Search for the cell housing the specified text and yield its [X, Y] center coordinate. 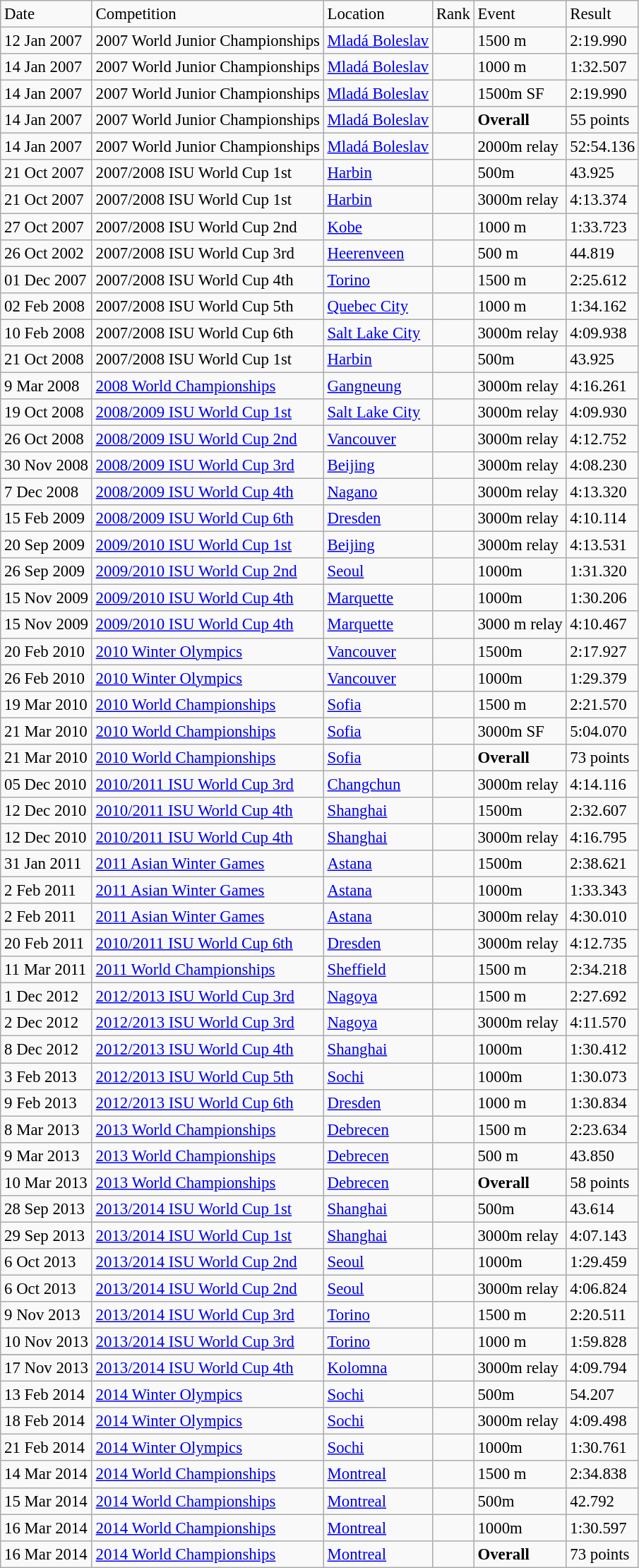
1:30.597 [602, 1528]
2:25.612 [602, 280]
2:23.634 [602, 1129]
1:33.723 [602, 227]
52:54.136 [602, 147]
2008 World Championships [208, 386]
1:30.206 [602, 598]
2007/2008 ISU World Cup 2nd [208, 227]
Kolomna [378, 1368]
4:14.116 [602, 784]
4:12.735 [602, 944]
5:04.070 [602, 731]
Sheffield [378, 970]
55 points [602, 120]
10 Mar 2013 [47, 1182]
1:33.343 [602, 891]
2007/2008 ISU World Cup 5th [208, 306]
14 Mar 2014 [47, 1475]
11 Mar 2011 [47, 970]
1500m SF [520, 94]
19 Mar 2010 [47, 704]
20 Feb 2011 [47, 944]
2011 World Championships [208, 970]
4:30.010 [602, 917]
54.207 [602, 1395]
4:09.930 [602, 412]
58 points [602, 1182]
43.614 [602, 1209]
13 Feb 2014 [47, 1395]
2000m relay [520, 147]
4:09.498 [602, 1421]
3 Feb 2013 [47, 1076]
17 Nov 2013 [47, 1368]
Heerenveen [378, 253]
1:29.379 [602, 678]
2007/2008 ISU World Cup 4th [208, 280]
Event [520, 14]
8 Mar 2013 [47, 1129]
4:06.824 [602, 1288]
01 Dec 2007 [47, 280]
2010/2011 ISU World Cup 3rd [208, 784]
2:20.511 [602, 1315]
10 Feb 2008 [47, 333]
2008/2009 ISU World Cup 4th [208, 492]
2:34.218 [602, 970]
4:07.143 [602, 1235]
2009/2010 ISU World Cup 1st [208, 545]
2007/2008 ISU World Cup 3rd [208, 253]
1:31.320 [602, 571]
1:30.834 [602, 1103]
4:10.467 [602, 625]
1 Dec 2012 [47, 997]
9 Mar 2008 [47, 386]
27 Oct 2007 [47, 227]
4:10.114 [602, 518]
2:21.570 [602, 704]
9 Nov 2013 [47, 1315]
43.850 [602, 1156]
12 Jan 2007 [47, 41]
21 Feb 2014 [47, 1448]
31 Jan 2011 [47, 864]
Result [602, 14]
15 Feb 2009 [47, 518]
Rank [453, 14]
4:12.752 [602, 439]
8 Dec 2012 [47, 1050]
2:27.692 [602, 997]
20 Feb 2010 [47, 651]
4:13.374 [602, 200]
4:13.320 [602, 492]
02 Feb 2008 [47, 306]
2009/2010 ISU World Cup 2nd [208, 571]
2008/2009 ISU World Cup 6th [208, 518]
Nagano [378, 492]
2:38.621 [602, 864]
30 Nov 2008 [47, 465]
28 Sep 2013 [47, 1209]
1:30.761 [602, 1448]
4:16.795 [602, 837]
15 Mar 2014 [47, 1501]
Kobe [378, 227]
2008/2009 ISU World Cup 2nd [208, 439]
2:32.607 [602, 811]
4:09.794 [602, 1368]
21 Oct 2008 [47, 360]
7 Dec 2008 [47, 492]
3000 m relay [520, 625]
Date [47, 14]
20 Sep 2009 [47, 545]
4:08.230 [602, 465]
2008/2009 ISU World Cup 1st [208, 412]
26 Feb 2010 [47, 678]
42.792 [602, 1501]
Quebec City [378, 306]
1:29.459 [602, 1262]
26 Oct 2008 [47, 439]
19 Oct 2008 [47, 412]
2012/2013 ISU World Cup 6th [208, 1103]
26 Oct 2002 [47, 253]
2:34.838 [602, 1475]
2007/2008 ISU World Cup 6th [208, 333]
4:11.570 [602, 1023]
18 Feb 2014 [47, 1421]
44.819 [602, 253]
Competition [208, 14]
1:30.073 [602, 1076]
10 Nov 2013 [47, 1342]
3000m SF [520, 731]
2 Dec 2012 [47, 1023]
Location [378, 14]
2008/2009 ISU World Cup 3rd [208, 465]
2010/2011 ISU World Cup 6th [208, 944]
26 Sep 2009 [47, 571]
4:09.938 [602, 333]
05 Dec 2010 [47, 784]
2012/2013 ISU World Cup 5th [208, 1076]
4:16.261 [602, 386]
Changchun [378, 784]
1:32.507 [602, 67]
4:13.531 [602, 545]
2012/2013 ISU World Cup 4th [208, 1050]
9 Feb 2013 [47, 1103]
29 Sep 2013 [47, 1235]
1:59.828 [602, 1342]
2:17.927 [602, 651]
2013/2014 ISU World Cup 4th [208, 1368]
1:30.412 [602, 1050]
1:34.162 [602, 306]
9 Mar 2013 [47, 1156]
Gangneung [378, 386]
